Locate the cell with the specified text and output its (X, Y) center coordinate. 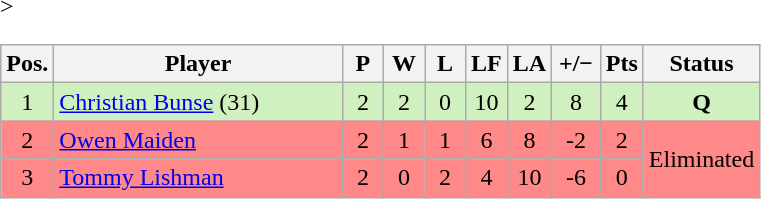
Q (701, 102)
LA (529, 64)
Status (701, 64)
Pos. (28, 64)
3 (28, 178)
-2 (576, 140)
W (404, 64)
6 (487, 140)
+/− (576, 64)
LF (487, 64)
Pts (622, 64)
P (362, 64)
Christian Bunse (31) (198, 102)
Eliminated (701, 159)
L (444, 64)
Owen Maiden (198, 140)
-6 (576, 178)
Player (198, 64)
Tommy Lishman (198, 178)
